Find where the given text appears and provide that cell's center as (X, Y) coordinate. 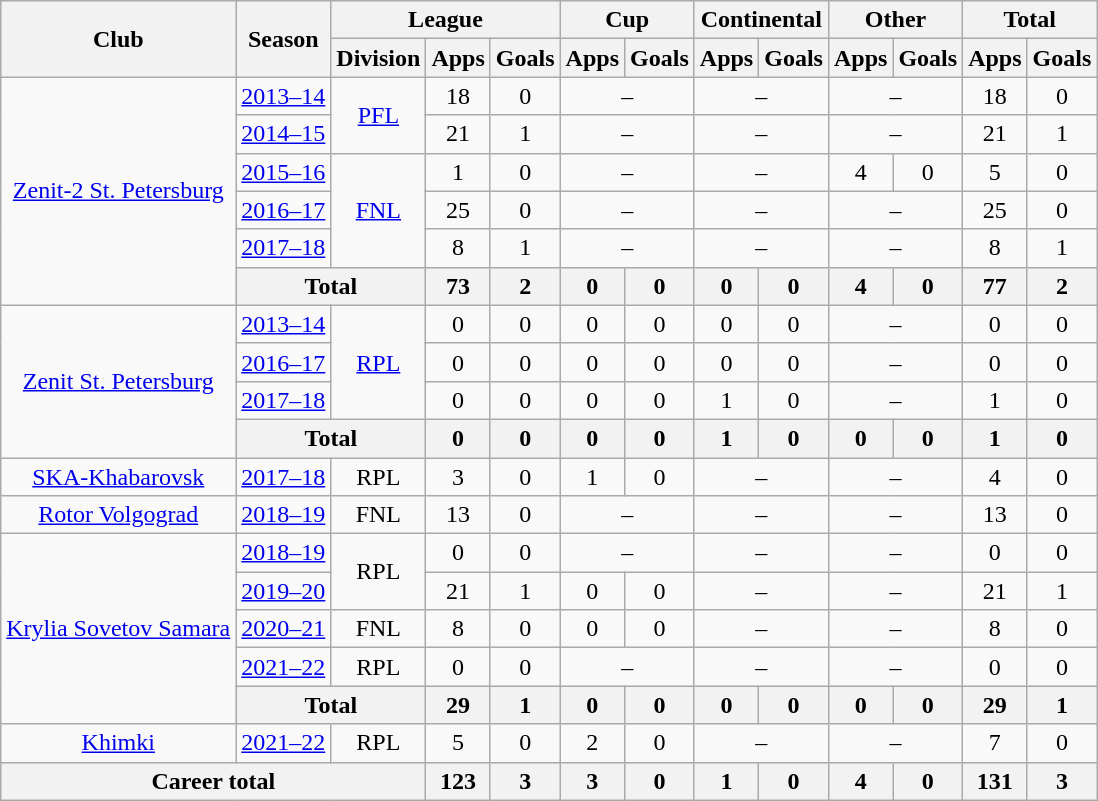
Division (378, 58)
123 (458, 781)
Club (118, 39)
Khimki (118, 743)
Cup (627, 20)
League (446, 20)
2019–20 (284, 591)
2020–21 (284, 629)
Zenit-2 St. Petersburg (118, 191)
131 (995, 781)
77 (995, 286)
Krylia Sovetov Samara (118, 629)
2015–16 (284, 172)
Continental (761, 20)
SKA-Khabarovsk (118, 477)
PFL (378, 115)
Other (895, 20)
73 (458, 286)
2014–15 (284, 134)
Zenit St. Petersburg (118, 381)
Career total (214, 781)
7 (995, 743)
Rotor Volgograd (118, 515)
Season (284, 39)
